Output the [x, y] coordinate of the center of the cell containing the given text.  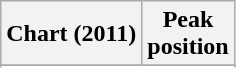
Chart (2011) [72, 34]
Peakposition [188, 34]
